Output the (x, y) coordinate of the center of the cell containing the given text.  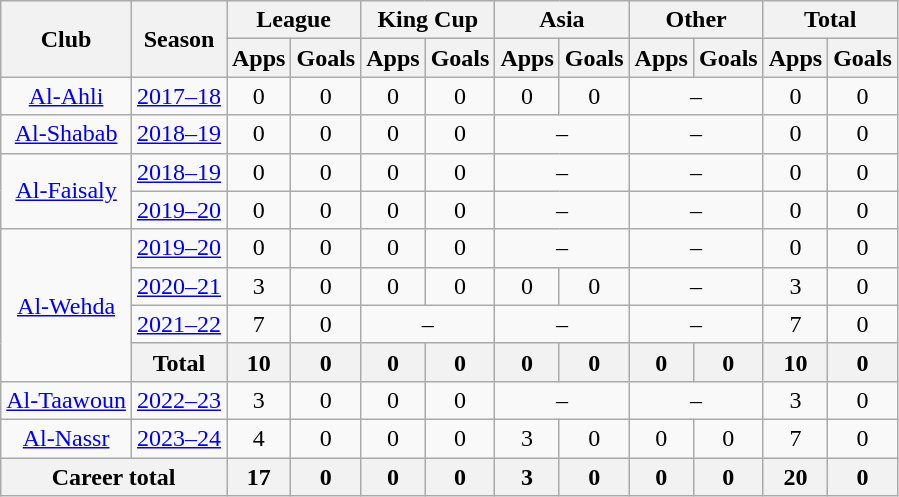
Club (66, 39)
King Cup (428, 20)
4 (258, 438)
2017–18 (178, 96)
Other (696, 20)
Al-Faisaly (66, 191)
Asia (562, 20)
Al-Shabab (66, 134)
Season (178, 39)
Career total (114, 477)
17 (258, 477)
Al-Wehda (66, 305)
Al-Ahli (66, 96)
League (293, 20)
2021–22 (178, 324)
2022–23 (178, 400)
2023–24 (178, 438)
Al-Nassr (66, 438)
2020–21 (178, 286)
Al-Taawoun (66, 400)
20 (795, 477)
